Return the [X, Y] coordinate for the center point of the cell that contains the specified text.  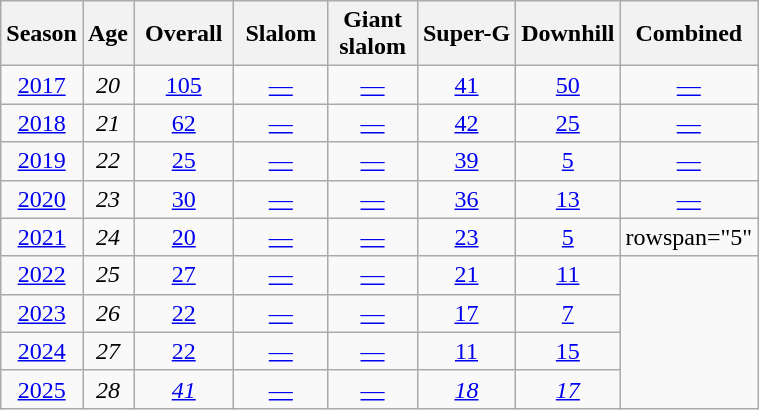
15 [568, 351]
2017 [42, 85]
18 [466, 389]
36 [466, 199]
2021 [42, 237]
2025 [42, 389]
2023 [42, 313]
26 [108, 313]
2018 [42, 123]
2020 [42, 199]
Age [108, 34]
13 [568, 199]
24 [108, 237]
62 [184, 123]
Combined [689, 34]
Super-G [466, 34]
42 [466, 123]
28 [108, 389]
Season [42, 34]
2019 [42, 161]
39 [466, 161]
Downhill [568, 34]
2022 [42, 275]
7 [568, 313]
Giant slalom [373, 34]
2024 [42, 351]
Slalom [281, 34]
rowspan="5" [689, 237]
30 [184, 199]
105 [184, 85]
Overall [184, 34]
50 [568, 85]
